Return [x, y] of the center of cell containing provided text 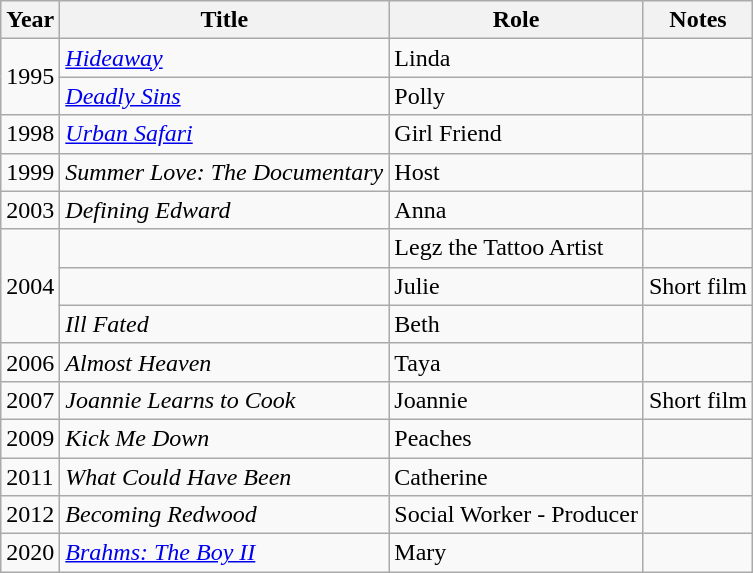
2009 [30, 438]
Joannie [516, 400]
Linda [516, 58]
Defining Edward [224, 210]
1995 [30, 77]
2012 [30, 515]
Julie [516, 286]
Social Worker - Producer [516, 515]
2020 [30, 553]
Brahms: The Boy II [224, 553]
Almost Heaven [224, 362]
Title [224, 20]
Legz the Tattoo Artist [516, 248]
Year [30, 20]
Urban Safari [224, 134]
Kick Me Down [224, 438]
Girl Friend [516, 134]
Taya [516, 362]
Summer Love: The Documentary [224, 172]
Notes [698, 20]
Role [516, 20]
2003 [30, 210]
Anna [516, 210]
Peaches [516, 438]
Polly [516, 96]
Becoming Redwood [224, 515]
1998 [30, 134]
1999 [30, 172]
2006 [30, 362]
Mary [516, 553]
What Could Have Been [224, 477]
Joannie Learns to Cook [224, 400]
Beth [516, 324]
Host [516, 172]
2004 [30, 286]
Deadly Sins [224, 96]
Catherine [516, 477]
2011 [30, 477]
2007 [30, 400]
Ill Fated [224, 324]
Hideaway [224, 58]
